Pinpoint the cell where the given text exists, returning its (x, y) midpoint coordinate. 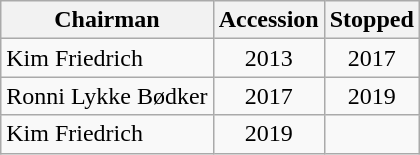
Chairman (107, 20)
2013 (268, 58)
Stopped (372, 20)
Ronni Lykke Bødker (107, 96)
Accession (268, 20)
